For the text-containing cell, return its midpoint in (x, y) coordinate format. 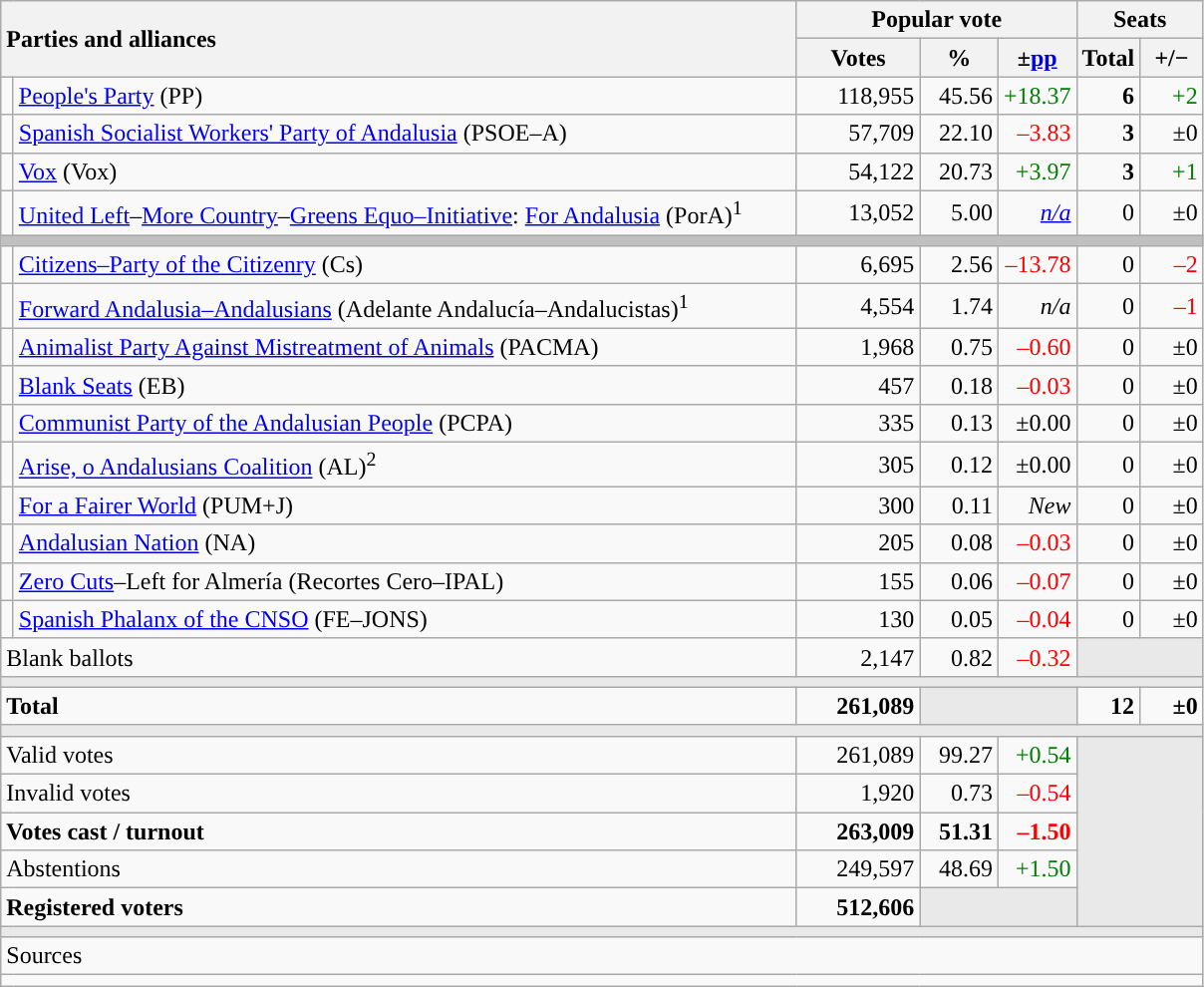
512,606 (858, 907)
457 (858, 385)
6,695 (858, 265)
155 (858, 581)
Votes (858, 58)
Valid votes (399, 756)
+2 (1172, 96)
335 (858, 423)
Sources (602, 956)
0.11 (959, 505)
Invalid votes (399, 794)
For a Fairer World (PUM+J) (405, 505)
0.82 (959, 657)
–0.60 (1037, 347)
51.31 (959, 831)
Votes cast / turnout (399, 831)
Vox (Vox) (405, 171)
0.18 (959, 385)
–0.07 (1037, 581)
% (959, 58)
118,955 (858, 96)
–0.32 (1037, 657)
Blank ballots (399, 657)
0.06 (959, 581)
22.10 (959, 134)
Andalusian Nation (NA) (405, 543)
–1.50 (1037, 831)
+18.37 (1037, 96)
Parties and alliances (399, 39)
2,147 (858, 657)
0.08 (959, 543)
6 (1108, 96)
Blank Seats (EB) (405, 385)
+1.50 (1037, 869)
–1 (1172, 307)
300 (858, 505)
Spanish Socialist Workers' Party of Andalusia (PSOE–A) (405, 134)
130 (858, 619)
2.56 (959, 265)
Communist Party of the Andalusian People (PCPA) (405, 423)
Citizens–Party of the Citizenry (Cs) (405, 265)
1,968 (858, 347)
48.69 (959, 869)
5.00 (959, 213)
205 (858, 543)
20.73 (959, 171)
New (1037, 505)
0.13 (959, 423)
–0.04 (1037, 619)
+/− (1172, 58)
±pp (1037, 58)
Animalist Party Against Mistreatment of Animals (PACMA) (405, 347)
United Left–More Country–Greens Equo–Initiative: For Andalusia (PorA)1 (405, 213)
99.27 (959, 756)
263,009 (858, 831)
13,052 (858, 213)
0.05 (959, 619)
54,122 (858, 171)
249,597 (858, 869)
45.56 (959, 96)
Zero Cuts–Left for Almería (Recortes Cero–IPAL) (405, 581)
0.12 (959, 465)
–2 (1172, 265)
12 (1108, 706)
+3.97 (1037, 171)
Seats (1140, 20)
+0.54 (1037, 756)
People's Party (PP) (405, 96)
1,920 (858, 794)
Abstentions (399, 869)
+1 (1172, 171)
Spanish Phalanx of the CNSO (FE–JONS) (405, 619)
0.75 (959, 347)
Arise, o Andalusians Coalition (AL)2 (405, 465)
0.73 (959, 794)
305 (858, 465)
–13.78 (1037, 265)
–3.83 (1037, 134)
Popular vote (937, 20)
4,554 (858, 307)
–0.54 (1037, 794)
1.74 (959, 307)
57,709 (858, 134)
Forward Andalusia–Andalusians (Adelante Andalucía–Andalucistas)1 (405, 307)
Registered voters (399, 907)
